From the cell containing the given text, extract its center point as [X, Y] coordinate. 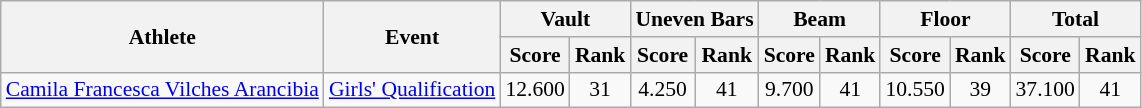
Camila Francesca Vilches Arancibia [162, 90]
37.100 [1044, 90]
10.550 [914, 90]
Total [1075, 19]
Uneven Bars [694, 19]
31 [600, 90]
12.600 [534, 90]
9.700 [790, 90]
39 [980, 90]
Vault [565, 19]
Event [412, 36]
Girls' Qualification [412, 90]
Beam [820, 19]
Athlete [162, 36]
Floor [945, 19]
4.250 [662, 90]
